Scan for the cell matching the given text and deliver its [X, Y] coordinate at center. 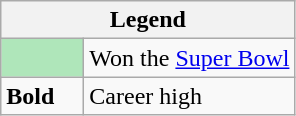
Legend [148, 20]
Bold [42, 96]
Won the Super Bowl [190, 58]
Career high [190, 96]
